Determine the [x, y] coordinate at the center of the cell enclosing the given text.  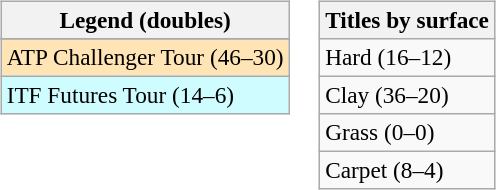
Legend (doubles) [145, 20]
Hard (16–12) [408, 57]
Carpet (8–4) [408, 171]
Titles by surface [408, 20]
Grass (0–0) [408, 133]
ITF Futures Tour (14–6) [145, 95]
ATP Challenger Tour (46–30) [145, 57]
Clay (36–20) [408, 95]
